Scan for the cell matching the given text and deliver its (X, Y) coordinate at center. 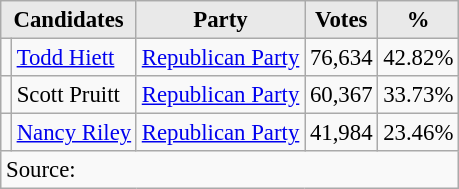
Scott Pruitt (74, 95)
42.82% (418, 58)
Candidates (69, 20)
33.73% (418, 95)
Party (220, 20)
Todd Hiett (74, 58)
% (418, 20)
23.46% (418, 133)
Nancy Riley (74, 133)
Votes (342, 20)
60,367 (342, 95)
41,984 (342, 133)
76,634 (342, 58)
Source: (230, 170)
